Scan for the cell matching the given text and deliver its [x, y] coordinate at center. 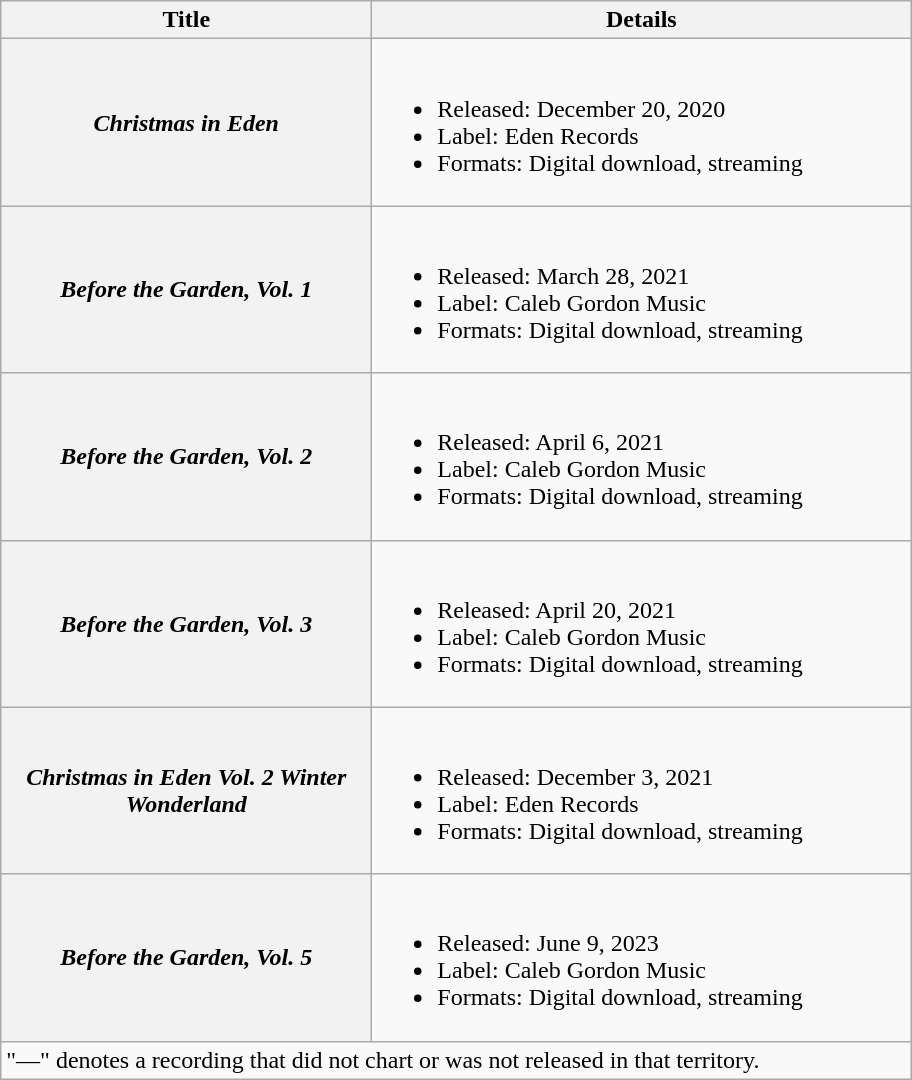
Christmas in Eden [186, 122]
Released: December 20, 2020Label: Eden RecordsFormats: Digital download, streaming [642, 122]
Before the Garden, Vol. 3 [186, 624]
Released: December 3, 2021Label: Eden RecordsFormats: Digital download, streaming [642, 790]
Before the Garden, Vol. 1 [186, 290]
Released: April 20, 2021Label: Caleb Gordon MusicFormats: Digital download, streaming [642, 624]
Before the Garden, Vol. 5 [186, 958]
Christmas in Eden Vol. 2 Winter Wonderland [186, 790]
Details [642, 20]
Released: June 9, 2023Label: Caleb Gordon MusicFormats: Digital download, streaming [642, 958]
Released: April 6, 2021Label: Caleb Gordon MusicFormats: Digital download, streaming [642, 456]
"—" denotes a recording that did not chart or was not released in that territory. [456, 1060]
Before the Garden, Vol. 2 [186, 456]
Released: March 28, 2021Label: Caleb Gordon MusicFormats: Digital download, streaming [642, 290]
Title [186, 20]
